Detect which cell encompasses the target text, then output its [X, Y] center coordinate. 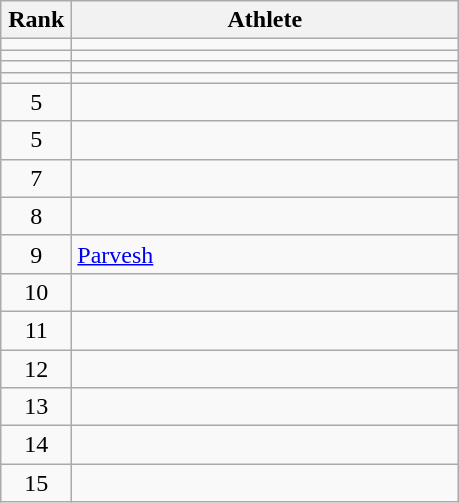
14 [36, 445]
13 [36, 407]
Rank [36, 20]
7 [36, 178]
Parvesh [265, 254]
12 [36, 369]
11 [36, 330]
8 [36, 216]
10 [36, 292]
15 [36, 483]
9 [36, 254]
Athlete [265, 20]
